Determine the [x, y] coordinate at the center of the cell enclosing the given text.  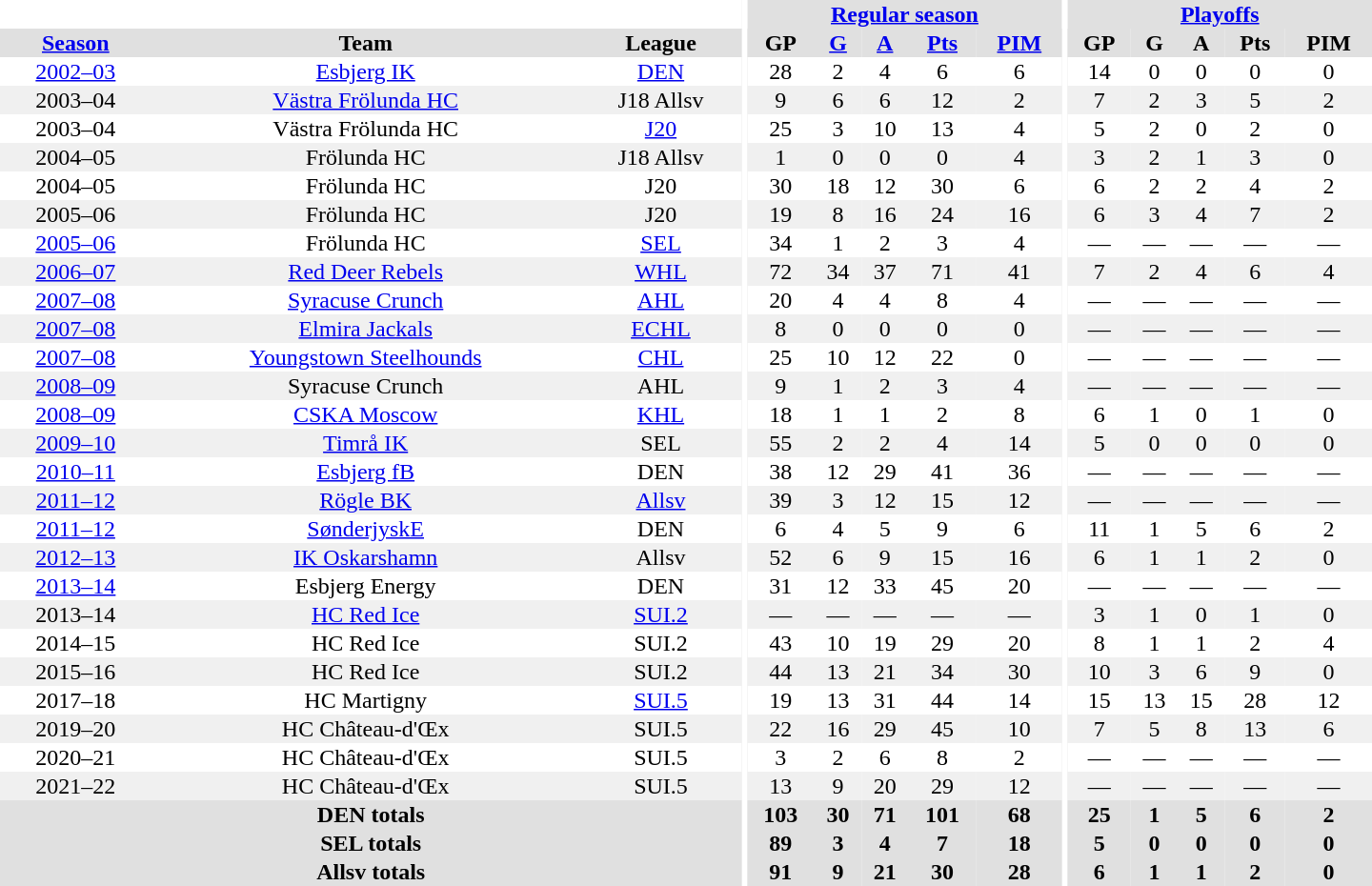
Team [366, 43]
33 [884, 586]
91 [781, 872]
2014–15 [76, 643]
Regular season [905, 14]
SEL totals [371, 843]
Esbjerg IK [366, 71]
39 [781, 500]
WHL [661, 272]
68 [1019, 815]
Youngstown Steelhounds [366, 357]
ECHL [661, 329]
Red Deer Rebels [366, 272]
2012–13 [76, 557]
HC Martigny [366, 700]
League [661, 43]
Rögle BK [366, 500]
2006–07 [76, 272]
Playoffs [1220, 14]
SønderjyskE [366, 529]
CHL [661, 357]
101 [941, 815]
2021–22 [76, 786]
72 [781, 272]
2002–03 [76, 71]
2015–16 [76, 672]
2009–10 [76, 443]
2020–21 [76, 757]
2017–18 [76, 700]
Elmira Jackals [366, 329]
43 [781, 643]
Season [76, 43]
2019–20 [76, 729]
IK Oskarshamn [366, 557]
103 [781, 815]
38 [781, 472]
CSKA Moscow [366, 414]
Esbjerg fB [366, 472]
36 [1019, 472]
Timrå IK [366, 443]
DEN totals [371, 815]
24 [941, 214]
KHL [661, 414]
11 [1100, 529]
52 [781, 557]
Esbjerg Energy [366, 586]
37 [884, 272]
2010–11 [76, 472]
Allsv totals [371, 872]
55 [781, 443]
89 [781, 843]
